Find where the given text appears and provide that cell's center as (x, y) coordinate. 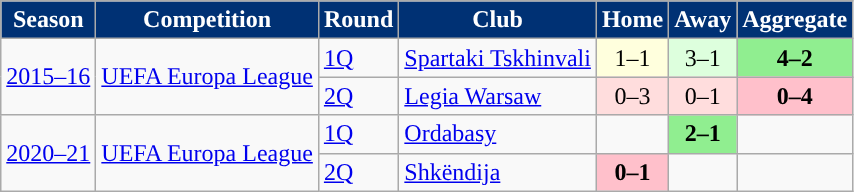
Home (632, 20)
Spartaki Tskhinvali (498, 58)
Ordabasy (498, 134)
Shkëndija (498, 172)
Club (498, 20)
4–2 (795, 58)
Aggregate (795, 20)
0–3 (632, 96)
Round (358, 20)
0–4 (795, 96)
Legia Warsaw (498, 96)
1–1 (632, 58)
Competition (208, 20)
2–1 (703, 134)
Season (48, 20)
3–1 (703, 58)
Away (703, 20)
2020–21 (48, 153)
2015–16 (48, 77)
